Pinpoint the cell where the given text exists, returning its (x, y) midpoint coordinate. 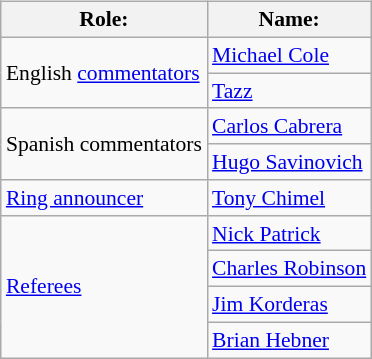
English commentators (104, 72)
Carlos Cabrera (289, 126)
Role: (104, 20)
Referees (104, 286)
Spanish commentators (104, 144)
Ring announcer (104, 198)
Jim Korderas (289, 305)
Michael Cole (289, 55)
Tazz (289, 91)
Tony Chimel (289, 198)
Nick Patrick (289, 233)
Hugo Savinovich (289, 162)
Charles Robinson (289, 269)
Name: (289, 20)
Brian Hebner (289, 340)
